Identify which cell holds the provided text, then report its [x, y] central coordinate. 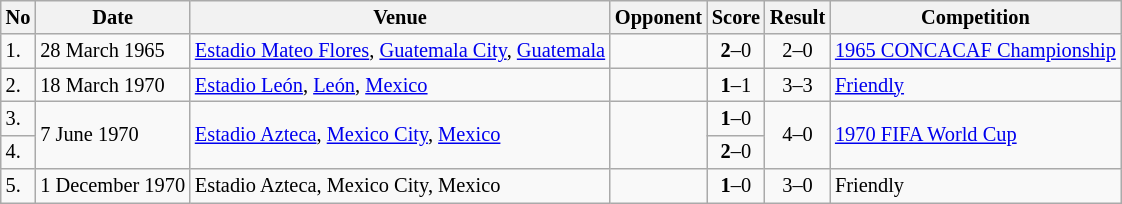
Score [736, 17]
1970 FIFA World Cup [976, 134]
No [18, 17]
7 June 1970 [112, 134]
3. [18, 118]
4–0 [798, 134]
1965 CONCACAF Championship [976, 51]
2. [18, 85]
3–0 [798, 186]
Competition [976, 17]
Estadio Mateo Flores, Guatemala City, Guatemala [400, 51]
Result [798, 17]
18 March 1970 [112, 85]
3–3 [798, 85]
Venue [400, 17]
Estadio León, León, Mexico [400, 85]
1. [18, 51]
1 December 1970 [112, 186]
1–1 [736, 85]
28 March 1965 [112, 51]
Date [112, 17]
5. [18, 186]
Opponent [658, 17]
4. [18, 152]
